Identify which cell holds the provided text, then report its [X, Y] central coordinate. 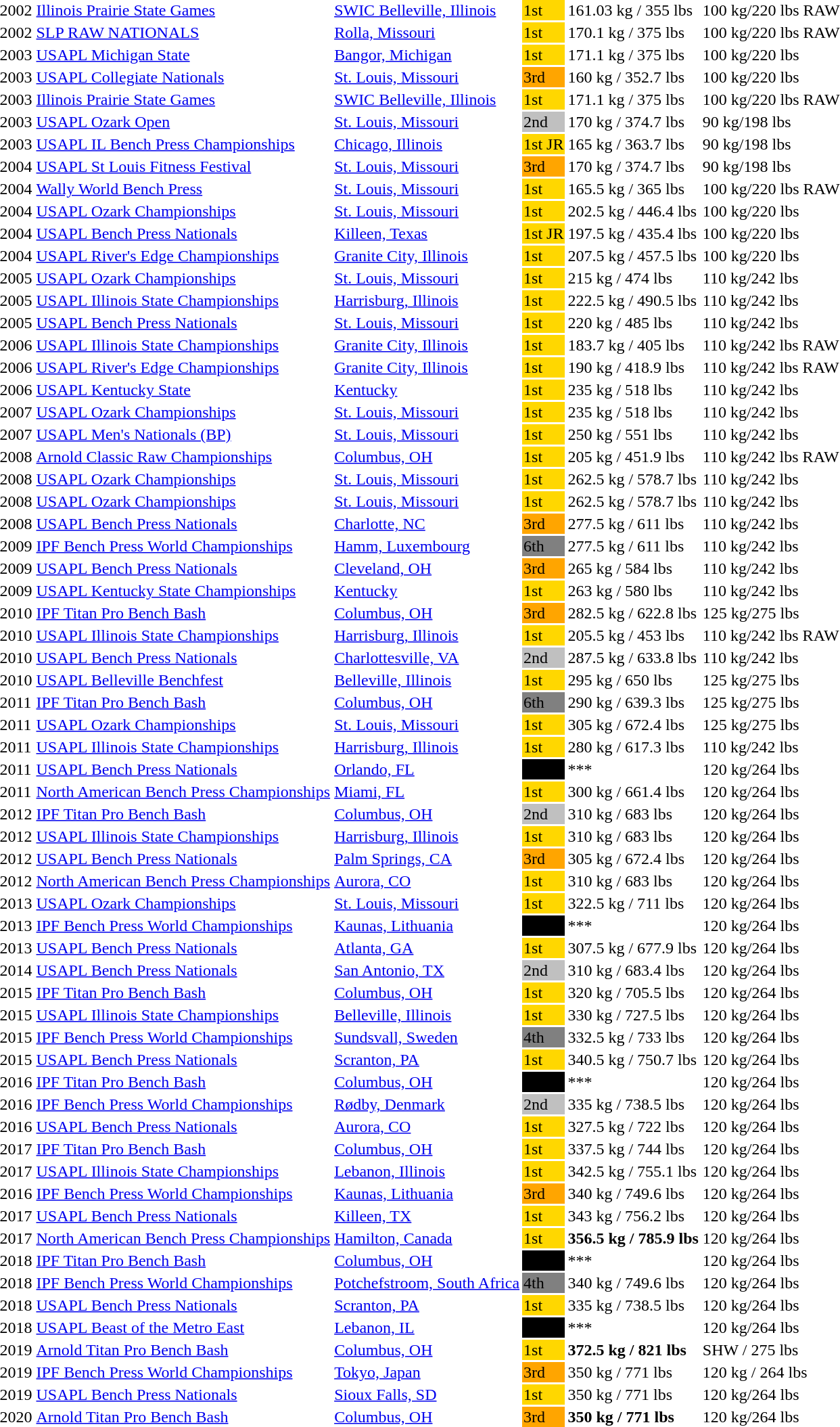
Chicago, Illinois [427, 144]
183.7 kg / 405 lbs [633, 345]
372.5 kg / 821 lbs [633, 1350]
Hamm, Luxembourg [427, 546]
190 kg / 418.9 lbs [633, 367]
197.5 kg / 435.4 lbs [633, 233]
Miami, FL [427, 792]
USAPL IL Bench Press Championships [183, 144]
USAPL Ozark Open [183, 122]
165.5 kg / 365 lbs [633, 189]
Tokyo, Japan [427, 1372]
202.5 kg / 446.4 lbs [633, 211]
205 kg / 451.9 lbs [633, 457]
215 kg / 474 lbs [633, 278]
342.5 kg / 755.1 lbs [633, 1171]
Hamilton, Canada [427, 1238]
220 kg / 485 lbs [633, 323]
Charlottesville, VA [427, 658]
Killeen, Texas [427, 233]
282.5 kg / 622.8 lbs [633, 613]
310 kg / 683.4 lbs [633, 970]
165 kg / 363.7 lbs [633, 144]
Rolla, Missouri [427, 32]
263 kg / 580 lbs [633, 591]
340.5 kg / 750.7 lbs [633, 1060]
222.5 kg / 490.5 lbs [633, 300]
USAPL St Louis Fitness Festival [183, 166]
Arnold Classic Raw Championships [183, 457]
SLP RAW NATIONALS [183, 32]
265 kg / 584 lbs [633, 568]
332.5 kg / 733 lbs [633, 1037]
Lebanon, Illinois [427, 1171]
207.5 kg / 457.5 lbs [633, 256]
Charlotte, NC [427, 524]
250 kg / 551 lbs [633, 434]
San Antonio, TX [427, 970]
USAPL Kentucky State Championships [183, 591]
USAPL Collegiate Nationals [183, 77]
205.5 kg / 453 lbs [633, 635]
USAPL Michigan State [183, 55]
USAPL Beast of the Metro East [183, 1328]
343 kg / 756.2 lbs [633, 1216]
Lebanon, IL [427, 1328]
300 kg / 661.4 lbs [633, 792]
160 kg / 352.7 lbs [633, 77]
295 kg / 650 lbs [633, 680]
Rødby, Denmark [427, 1104]
Palm Springs, CA [427, 859]
Cleveland, OH [427, 568]
161.03 kg / 355 lbs [633, 10]
290 kg / 639.3 lbs [633, 702]
330 kg / 727.5 lbs [633, 1015]
327.5 kg / 722 lbs [633, 1127]
Orlando, FL [427, 769]
USAPL Men's Nationals (BP) [183, 434]
USAPL Belleville Benchfest [183, 680]
Wally World Bench Press [183, 189]
337.5 kg / 744 lbs [633, 1149]
322.5 kg / 711 lbs [633, 903]
Sundsvall, Sweden [427, 1037]
170.1 kg / 375 lbs [633, 32]
Sioux Falls, SD [427, 1395]
Atlanta, GA [427, 948]
280 kg / 617.3 lbs [633, 747]
320 kg / 705.5 lbs [633, 993]
287.5 kg / 633.8 lbs [633, 658]
307.5 kg / 677.9 lbs [633, 948]
Bangor, Michigan [427, 55]
356.5 kg / 785.9 lbs [633, 1238]
USAPL Kentucky State [183, 390]
Potchefstroom, South Africa [427, 1283]
Killeen, TX [427, 1216]
